Provide the [X, Y] coordinate of the cell's center where the given text is located.  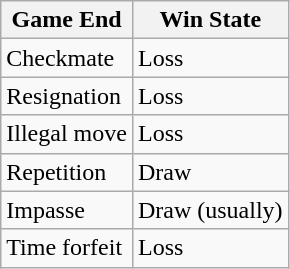
Illegal move [67, 134]
Resignation [67, 96]
Checkmate [67, 58]
Draw [210, 172]
Repetition [67, 172]
Time forfeit [67, 248]
Win State [210, 20]
Game End [67, 20]
Draw (usually) [210, 210]
Impasse [67, 210]
